Output the (x, y) coordinate of the center of the cell containing the given text.  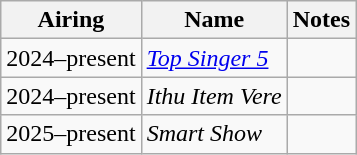
Top Singer 5 (214, 58)
Ithu Item Vere (214, 96)
Airing (71, 20)
Notes (321, 20)
Name (214, 20)
2025–present (71, 134)
Smart Show (214, 134)
